Identify which cell holds the provided text, then report its (X, Y) central coordinate. 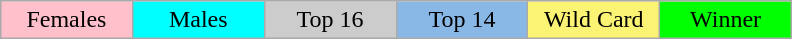
Top 16 (330, 20)
Males (198, 20)
Wild Card (594, 20)
Top 14 (462, 20)
Winner (726, 20)
Females (66, 20)
